Scan for the cell matching the given text and deliver its (x, y) coordinate at center. 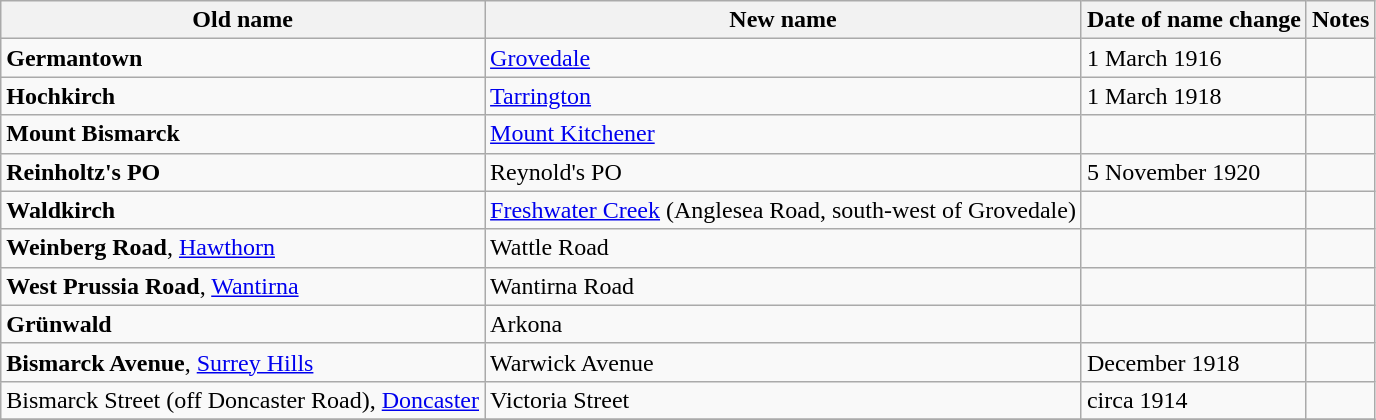
Warwick Avenue (784, 362)
Wantirna Road (784, 286)
Mount Bismarck (243, 134)
New name (784, 20)
Notes (1340, 20)
5 November 1920 (1194, 172)
1 March 1918 (1194, 96)
Grünwald (243, 324)
Bismarck Street (off Doncaster Road), Doncaster (243, 400)
Hochkirch (243, 96)
circa 1914 (1194, 400)
Victoria Street (784, 400)
Waldkirch (243, 210)
Mount Kitchener (784, 134)
Arkona (784, 324)
1 March 1916 (1194, 58)
Germantown (243, 58)
December 1918 (1194, 362)
Weinberg Road, Hawthorn (243, 248)
Reinholtz's PO (243, 172)
Grovedale (784, 58)
Old name (243, 20)
West Prussia Road, Wantirna (243, 286)
Tarrington (784, 96)
Freshwater Creek (Anglesea Road, south-west of Grovedale) (784, 210)
Reynold's PO (784, 172)
Date of name change (1194, 20)
Wattle Road (784, 248)
Bismarck Avenue, Surrey Hills (243, 362)
